Locate the cell with the specified text and output its (X, Y) center coordinate. 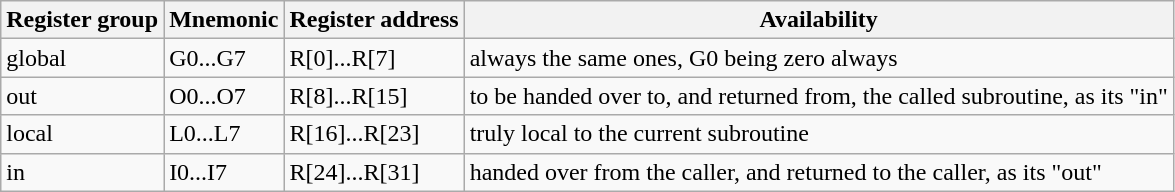
O0...O7 (224, 96)
handed over from the caller, and returned to the caller, as its "out" (818, 172)
Mnemonic (224, 20)
Register group (82, 20)
out (82, 96)
R[8]...R[15] (374, 96)
truly local to the current subroutine (818, 134)
R[0]...R[7] (374, 58)
global (82, 58)
always the same ones, G0 being zero always (818, 58)
G0...G7 (224, 58)
R[24]...R[31] (374, 172)
Availability (818, 20)
local (82, 134)
R[16]...R[23] (374, 134)
to be handed over to, and returned from, the called subroutine, as its "in" (818, 96)
L0...L7 (224, 134)
in (82, 172)
I0...I7 (224, 172)
Register address (374, 20)
